Pinpoint the cell where the given text exists, returning its [X, Y] midpoint coordinate. 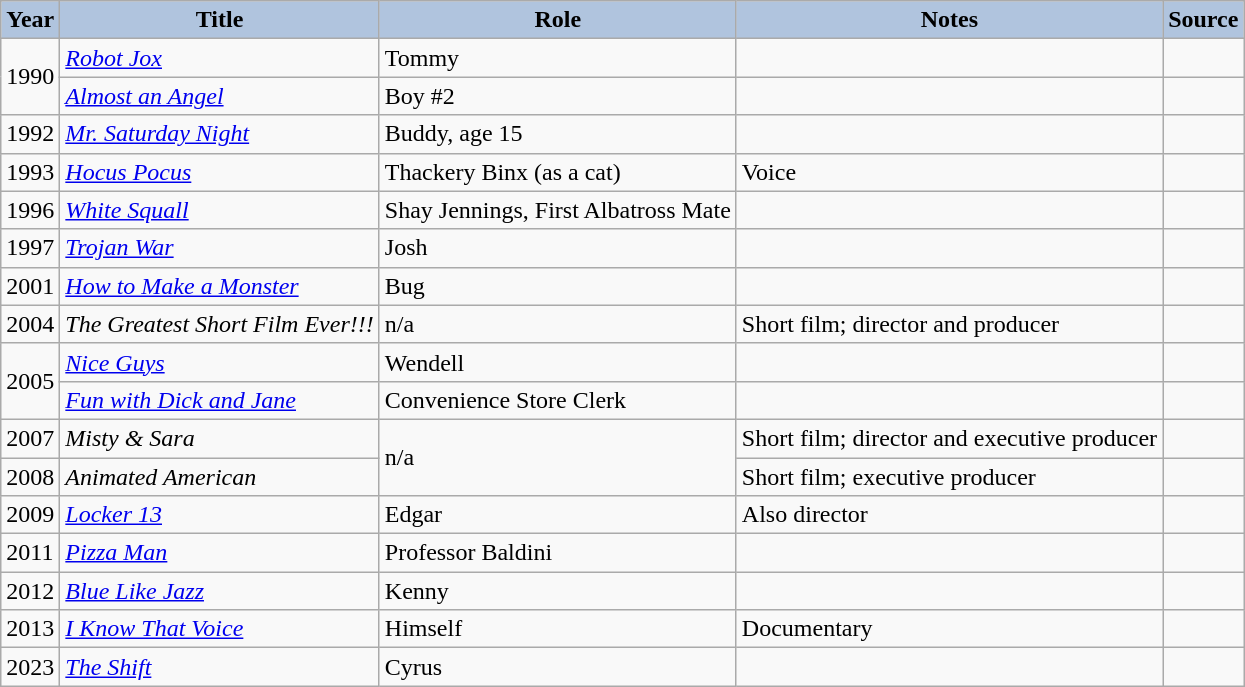
Short film; director and producer [949, 324]
Buddy, age 15 [558, 134]
The Shift [220, 667]
Himself [558, 629]
Notes [949, 20]
Title [220, 20]
1996 [30, 210]
Documentary [949, 629]
2008 [30, 477]
1990 [30, 77]
Cyrus [558, 667]
Bug [558, 286]
1997 [30, 248]
2007 [30, 438]
Source [1204, 20]
Also director [949, 515]
Thackery Binx (as a cat) [558, 172]
Locker 13 [220, 515]
Nice Guys [220, 362]
1993 [30, 172]
Year [30, 20]
Wendell [558, 362]
Pizza Man [220, 553]
Mr. Saturday Night [220, 134]
Fun with Dick and Jane [220, 400]
2004 [30, 324]
Short film; executive producer [949, 477]
I Know That Voice [220, 629]
Trojan War [220, 248]
2023 [30, 667]
1992 [30, 134]
Hocus Pocus [220, 172]
2011 [30, 553]
Convenience Store Clerk [558, 400]
Almost an Angel [220, 96]
Misty & Sara [220, 438]
Kenny [558, 591]
Boy #2 [558, 96]
Blue Like Jazz [220, 591]
Role [558, 20]
Robot Jox [220, 58]
White Squall [220, 210]
Voice [949, 172]
Tommy [558, 58]
2012 [30, 591]
The Greatest Short Film Ever!!! [220, 324]
2013 [30, 629]
How to Make a Monster [220, 286]
Edgar [558, 515]
Professor Baldini [558, 553]
2005 [30, 381]
2009 [30, 515]
Animated American [220, 477]
Short film; director and executive producer [949, 438]
2001 [30, 286]
Shay Jennings, First Albatross Mate [558, 210]
Josh [558, 248]
